For the text-containing cell, return its midpoint in [X, Y] coordinate format. 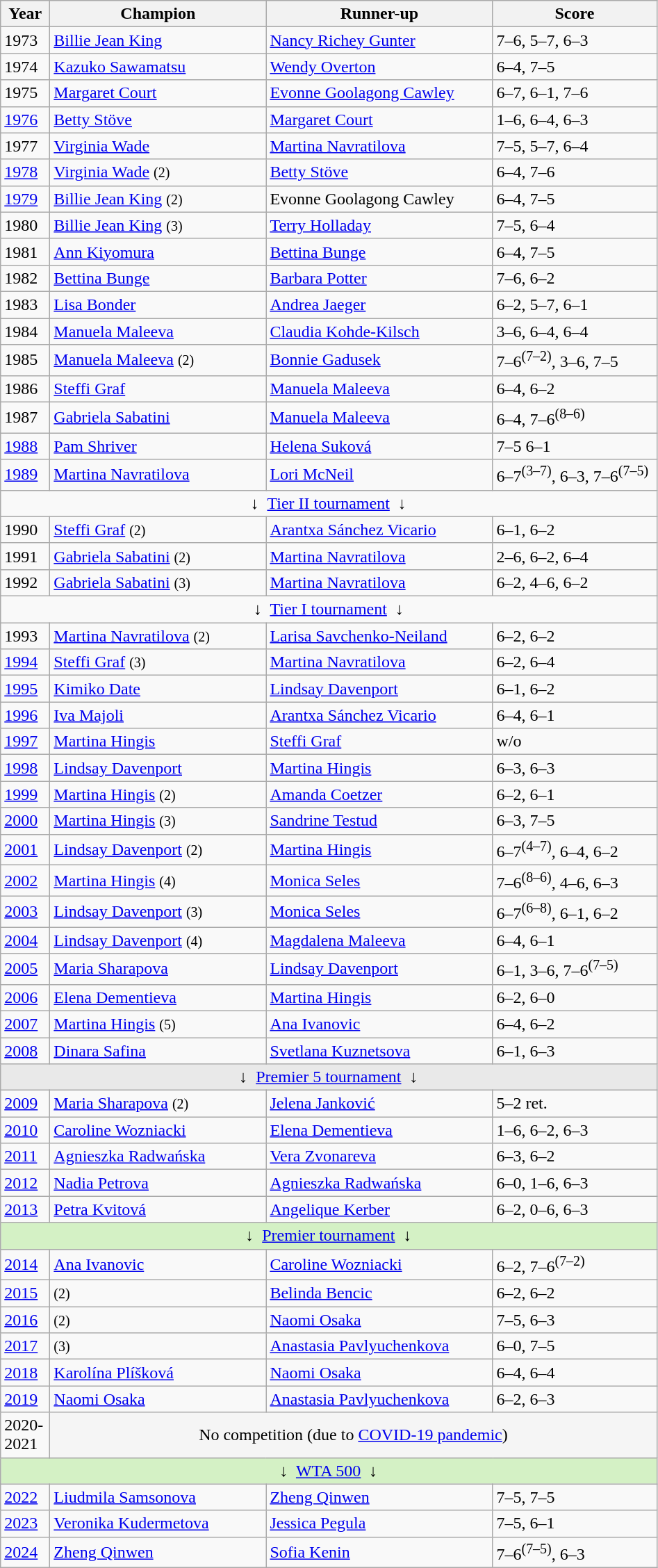
Iva Majoli [158, 715]
1994 [25, 662]
Gabriela Sabatini (3) [158, 583]
Andrea Jaeger [379, 304]
Dinara Safina [158, 1051]
Terry Holladay [379, 225]
1981 [25, 252]
1989 [25, 475]
6–7(6–8), 6–1, 6–2 [575, 912]
Virginia Wade (2) [158, 172]
1973 [25, 40]
7–5, 5–7, 6–4 [575, 146]
Claudia Kohde-Kilsch [379, 332]
6–2, 5–7, 6–1 [575, 304]
Martina Hingis (2) [158, 794]
Billie Jean King (3) [158, 225]
2004 [25, 940]
1992 [25, 583]
w/o [575, 742]
2001 [25, 849]
Pam Shriver [158, 446]
Year [25, 14]
Runner-up [379, 14]
2023 [25, 1524]
1986 [25, 389]
1980 [25, 225]
6–1, 6–3 [575, 1051]
No competition (due to COVID-19 pandemic) [353, 1435]
Nancy Richey Gunter [379, 40]
6–7(4–7), 6–4, 6–2 [575, 849]
Virginia Wade [158, 146]
Billie Jean King [158, 40]
2005 [25, 969]
1–6, 6–2, 6–3 [575, 1130]
1990 [25, 530]
Lindsay Davenport (4) [158, 940]
2011 [25, 1157]
Angelique Kerber [379, 1209]
2017 [25, 1346]
7–5, 6–1 [575, 1524]
1–6, 6–4, 6–3 [575, 120]
(3) [158, 1346]
2016 [25, 1320]
2010 [25, 1130]
Petra Kvitová [158, 1209]
1979 [25, 199]
Martina Hingis (4) [158, 881]
Sandrine Testud [379, 821]
6–3, 6–2 [575, 1157]
Lisa Bonder [158, 304]
2000 [25, 821]
6–4, 7–6(8–6) [575, 417]
Liudmila Samsonova [158, 1497]
Helena Suková [379, 446]
2022 [25, 1497]
6–3, 7–5 [575, 821]
Kimiko Date [158, 689]
Larisa Savchenko-Neiland [379, 636]
7–6(7–2), 3–6, 7–5 [575, 360]
2013 [25, 1209]
1987 [25, 417]
7–5, 7–5 [575, 1497]
Jelena Janković [379, 1104]
Maria Sharapova (2) [158, 1104]
1985 [25, 360]
Ann Kiyomura [158, 252]
6–7(3–7), 6–3, 7–6(7–5) [575, 475]
1996 [25, 715]
Karolína Plíšková [158, 1373]
6–2, 6–0 [575, 997]
Champion [158, 14]
Martina Navratilova (2) [158, 636]
1991 [25, 556]
Magdalena Maleeva [379, 940]
2024 [25, 1553]
1977 [25, 146]
3–6, 6–4, 6–4 [575, 332]
↓ WTA 500 ↓ [329, 1471]
Svetlana Kuznetsova [379, 1051]
2015 [25, 1293]
2–6, 6–2, 6–4 [575, 556]
1997 [25, 742]
5–2 ret. [575, 1104]
Martina Hingis (5) [158, 1024]
Sofia Kenin [379, 1553]
6–2, 7–6(7–2) [575, 1265]
2008 [25, 1051]
6–2, 0–6, 6–3 [575, 1209]
Veronika Kudermetova [158, 1524]
1975 [25, 93]
1978 [25, 172]
6–2, 6–4 [575, 662]
6–2, 4–6, 6–2 [575, 583]
7–6, 6–2 [575, 278]
2003 [25, 912]
2007 [25, 1024]
1976 [25, 120]
Martina Hingis (3) [158, 821]
Vera Zvonareva [379, 1157]
Amanda Coetzer [379, 794]
↓ Tier I tournament ↓ [329, 610]
7–5, 6–4 [575, 225]
1982 [25, 278]
Barbara Potter [379, 278]
6–4, 6–4 [575, 1373]
6–3, 6–3 [575, 768]
Belinda Bencic [379, 1293]
Wendy Overton [379, 67]
Nadia Petrova [158, 1183]
Maria Sharapova [158, 969]
7–6(8–6), 4–6, 6–3 [575, 881]
1993 [25, 636]
6–2, 6–1 [575, 794]
Gabriela Sabatini [158, 417]
1983 [25, 304]
Kazuko Sawamatsu [158, 67]
2014 [25, 1265]
2012 [25, 1183]
Steffi Graf (3) [158, 662]
2019 [25, 1399]
Bonnie Gadusek [379, 360]
1974 [25, 67]
↓ Premier 5 tournament ↓ [329, 1077]
Gabriela Sabatini (2) [158, 556]
6–4, 7–6 [575, 172]
1995 [25, 689]
6–0, 7–5 [575, 1346]
1998 [25, 768]
2006 [25, 997]
2020-2021 [25, 1435]
2018 [25, 1373]
Jessica Pegula [379, 1524]
7–5 6–1 [575, 446]
2009 [25, 1104]
↓ Premier tournament ↓ [329, 1236]
2002 [25, 881]
7–6, 5–7, 6–3 [575, 40]
Lindsay Davenport (2) [158, 849]
1999 [25, 794]
Manuela Maleeva (2) [158, 360]
↓ Tier II tournament ↓ [329, 503]
Score [575, 14]
6–2, 6–3 [575, 1399]
6–0, 1–6, 6–3 [575, 1183]
1988 [25, 446]
Billie Jean King (2) [158, 199]
Lindsay Davenport (3) [158, 912]
6–7, 6–1, 7–6 [575, 93]
1984 [25, 332]
Steffi Graf (2) [158, 530]
Lori McNeil [379, 475]
7–6(7–5), 6–3 [575, 1553]
6–1, 3–6, 7–6(7–5) [575, 969]
7–5, 6–3 [575, 1320]
